Output the (x, y) coordinate of the center of the cell containing the given text.  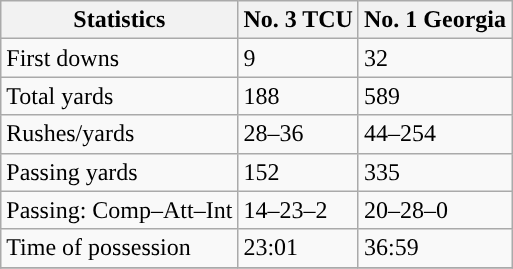
Time of possession (120, 248)
Passing: Comp–Att–Int (120, 210)
32 (434, 58)
No. 1 Georgia (434, 20)
Statistics (120, 20)
20–28–0 (434, 210)
9 (298, 58)
152 (298, 172)
Passing yards (120, 172)
36:59 (434, 248)
23:01 (298, 248)
14–23–2 (298, 210)
44–254 (434, 134)
Total yards (120, 96)
589 (434, 96)
335 (434, 172)
28–36 (298, 134)
No. 3 TCU (298, 20)
First downs (120, 58)
188 (298, 96)
Rushes/yards (120, 134)
